Determine the [X, Y] coordinate at the center of the cell enclosing the given text.  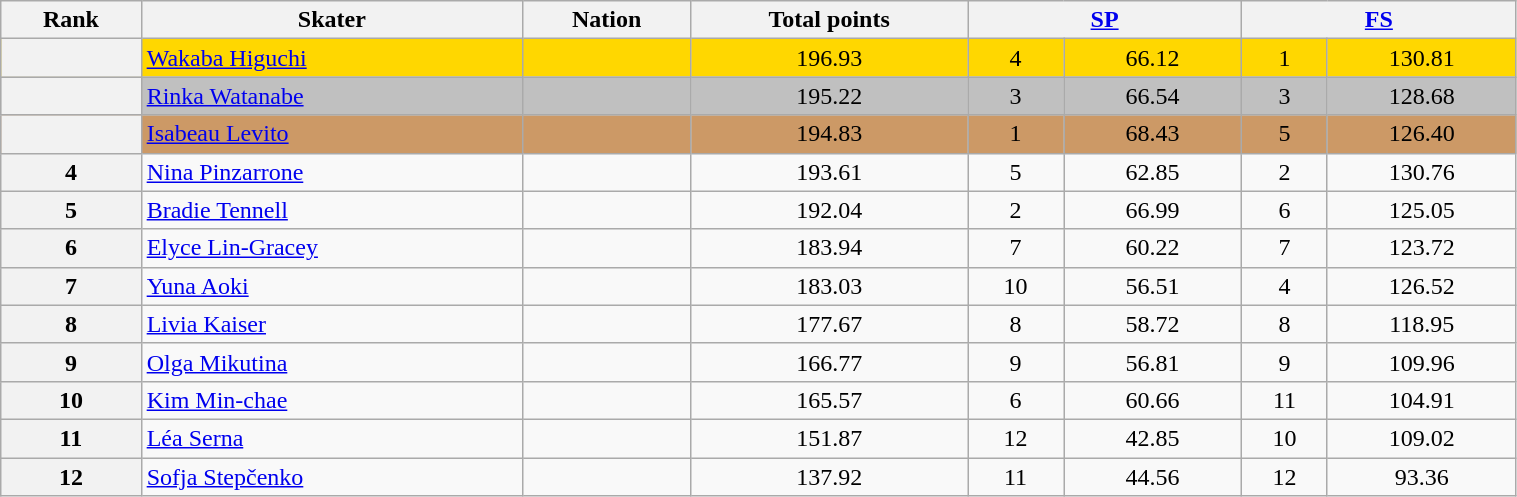
126.40 [1422, 134]
68.43 [1153, 134]
60.66 [1153, 400]
Léa Serna [332, 438]
194.83 [830, 134]
Sofja Stepčenko [332, 477]
42.85 [1153, 438]
166.77 [830, 362]
125.05 [1422, 210]
66.54 [1153, 96]
Kim Min-chae [332, 400]
56.81 [1153, 362]
Livia Kaiser [332, 324]
93.36 [1422, 477]
Rank [71, 20]
118.95 [1422, 324]
SP [1105, 20]
FS [1379, 20]
109.02 [1422, 438]
128.68 [1422, 96]
193.61 [830, 172]
151.87 [830, 438]
130.81 [1422, 58]
66.99 [1153, 210]
Total points [830, 20]
183.03 [830, 286]
Skater [332, 20]
104.91 [1422, 400]
192.04 [830, 210]
62.85 [1153, 172]
Wakaba Higuchi [332, 58]
66.12 [1153, 58]
Rinka Watanabe [332, 96]
165.57 [830, 400]
Nation [607, 20]
44.56 [1153, 477]
Yuna Aoki [332, 286]
195.22 [830, 96]
Olga Mikutina [332, 362]
60.22 [1153, 248]
123.72 [1422, 248]
196.93 [830, 58]
126.52 [1422, 286]
183.94 [830, 248]
130.76 [1422, 172]
Isabeau Levito [332, 134]
137.92 [830, 477]
Elyce Lin-Gracey [332, 248]
109.96 [1422, 362]
Bradie Tennell [332, 210]
Nina Pinzarrone [332, 172]
177.67 [830, 324]
56.51 [1153, 286]
58.72 [1153, 324]
